From the cell containing the given text, extract its center point as (X, Y) coordinate. 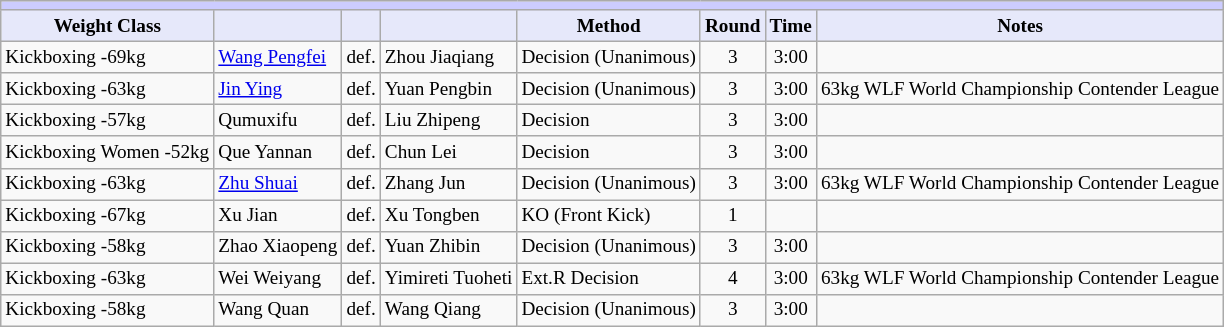
1 (732, 216)
Wei Weiyang (278, 279)
Qumuxifu (278, 121)
Method (608, 26)
Ext.R Decision (608, 279)
Yimireti Tuoheti (448, 279)
Xu Tongben (448, 216)
Kickboxing -57kg (108, 121)
Chun Lei (448, 152)
Zhao Xiaopeng (278, 247)
Weight Class (108, 26)
Jin Ying (278, 89)
4 (732, 279)
Zhou Jiaqiang (448, 57)
Liu Zhipeng (448, 121)
Kickboxing -69kg (108, 57)
Wang Qiang (448, 310)
Wang Quan (278, 310)
Que Yannan (278, 152)
Round (732, 26)
Wang Pengfei (278, 57)
Zhu Shuai (278, 184)
KO (Front Kick) (608, 216)
Kickboxing -67kg (108, 216)
Xu Jian (278, 216)
Yuan Pengbin (448, 89)
Zhang Jun (448, 184)
Yuan Zhibin (448, 247)
Time (790, 26)
Kickboxing Women -52kg (108, 152)
Notes (1020, 26)
